For the text-containing cell, return its midpoint in [X, Y] coordinate format. 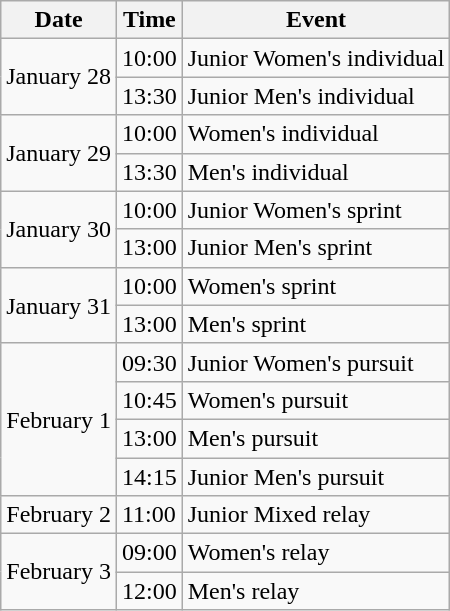
Men's individual [316, 172]
Junior Women's individual [316, 58]
Event [316, 20]
09:30 [149, 362]
Junior Women's pursuit [316, 362]
Time [149, 20]
January 31 [59, 305]
Men's sprint [316, 324]
11:00 [149, 515]
09:00 [149, 553]
10:45 [149, 400]
Junior Men's pursuit [316, 477]
January 30 [59, 229]
Men's pursuit [316, 438]
February 3 [59, 572]
Junior Men's individual [316, 96]
Junior Mixed relay [316, 515]
January 28 [59, 77]
Women's relay [316, 553]
Women's sprint [316, 286]
12:00 [149, 591]
Women's pursuit [316, 400]
Junior Women's sprint [316, 210]
February 2 [59, 515]
Women's individual [316, 134]
February 1 [59, 419]
January 29 [59, 153]
Men's relay [316, 591]
Junior Men's sprint [316, 248]
14:15 [149, 477]
Date [59, 20]
